Extract the (x, y) coordinate from the center of the cell holding the provided text.  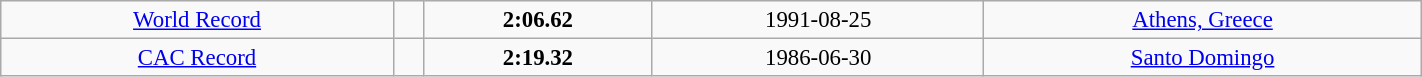
1991-08-25 (818, 20)
Athens, Greece (1202, 20)
2:19.32 (538, 58)
World Record (198, 20)
CAC Record (198, 58)
Santo Domingo (1202, 58)
1986-06-30 (818, 58)
2:06.62 (538, 20)
